Return the (x, y) coordinate for the center point of the cell that contains the specified text.  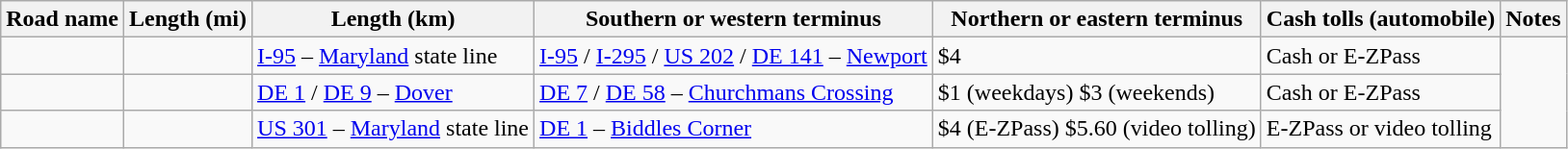
I-95 / I-295 / US 202 / DE 141 – Newport (734, 56)
Southern or western terminus (734, 19)
Length (mi) (187, 19)
E-ZPass or video tolling (1380, 129)
$4 (E-ZPass) $5.60 (video tolling) (1096, 129)
Northern or eastern terminus (1096, 19)
Cash tolls (automobile) (1380, 19)
Length (km) (393, 19)
Notes (1533, 19)
Road name (63, 19)
I-95 – Maryland state line (393, 56)
$4 (1096, 56)
$1 (weekdays) $3 (weekends) (1096, 92)
DE 7 / DE 58 – Churchmans Crossing (734, 92)
DE 1 – Biddles Corner (734, 129)
US 301 – Maryland state line (393, 129)
DE 1 / DE 9 – Dover (393, 92)
